Scan for the cell matching the given text and deliver its [x, y] coordinate at center. 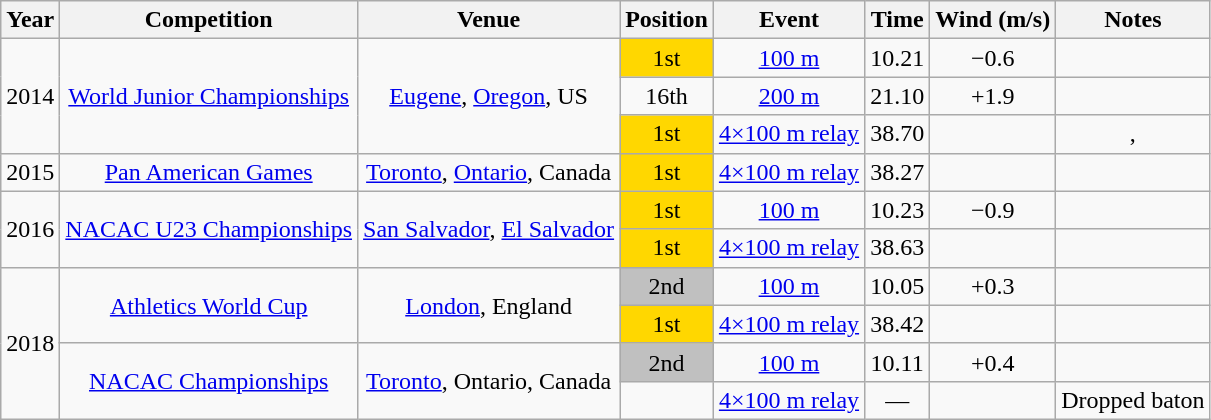
London, England [489, 305]
World Junior Championships [209, 96]
NACAC Championships [209, 381]
Venue [489, 20]
38.42 [898, 324]
Eugene, Oregon, US [489, 96]
Event [788, 20]
San Salvador, El Salvador [489, 229]
Competition [209, 20]
200 m [788, 96]
10.05 [898, 286]
38.27 [898, 172]
— [898, 400]
2018 [30, 343]
Position [667, 20]
2014 [30, 96]
2016 [30, 229]
Athletics World Cup [209, 305]
Dropped baton [1133, 400]
2015 [30, 172]
−0.6 [993, 58]
+0.4 [993, 362]
, [1133, 134]
Pan American Games [209, 172]
+0.3 [993, 286]
NACAC U23 Championships [209, 229]
Year [30, 20]
Notes [1133, 20]
Wind (m/s) [993, 20]
38.70 [898, 134]
16th [667, 96]
Time [898, 20]
10.23 [898, 210]
−0.9 [993, 210]
10.11 [898, 362]
+1.9 [993, 96]
21.10 [898, 96]
38.63 [898, 248]
10.21 [898, 58]
